Identify which cell holds the provided text, then report its [x, y] central coordinate. 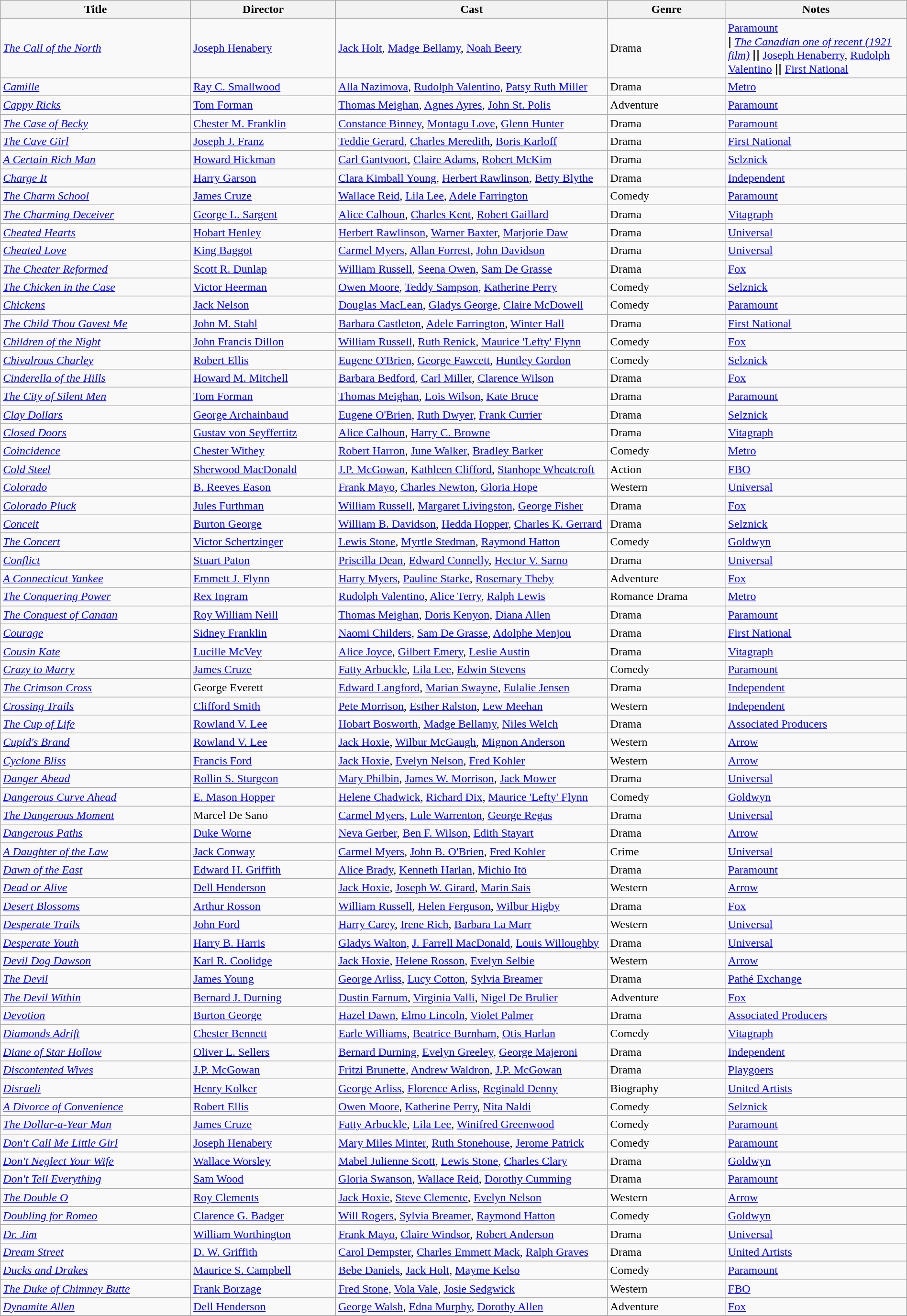
The Devil Within [96, 997]
Emmett J. Flynn [263, 578]
Lewis Stone, Myrtle Stedman, Raymond Hatton [472, 542]
Charge It [96, 178]
Priscilla Dean, Edward Connelly, Hector V. Sarno [472, 560]
The City of Silent Men [96, 396]
Lucille McVey [263, 651]
Action [666, 469]
Dream Street [96, 1252]
Jack Hoxie, Helene Rosson, Evelyn Selbie [472, 961]
Dynamite Allen [96, 1307]
Arthur Rosson [263, 906]
The Concert [96, 542]
Howard M. Mitchell [263, 378]
Gloria Swanson, Wallace Reid, Dorothy Cumming [472, 1179]
Sidney Franklin [263, 633]
J.P. McGowan, Kathleen Clifford, Stanhope Wheatcroft [472, 469]
Pathé Exchange [816, 979]
Joseph J. Franz [263, 142]
Jack Nelson [263, 305]
The Conquering Power [96, 597]
Sherwood MacDonald [263, 469]
William Worthington [263, 1234]
The Charming Deceiver [96, 214]
Cousin Kate [96, 651]
King Baggot [263, 251]
Mary Philbin, James W. Morrison, Jack Mower [472, 779]
Crazy to Marry [96, 669]
E. Mason Hopper [263, 797]
Notes [816, 10]
Jules Furthman [263, 506]
George Arliss, Lucy Cotton, Sylvia Breamer [472, 979]
Alice Joyce, Gilbert Emery, Leslie Austin [472, 651]
Clarence G. Badger [263, 1216]
D. W. Griffith [263, 1252]
Colorado Pluck [96, 506]
George L. Sargent [263, 214]
Bernard J. Durning [263, 997]
Bebe Daniels, Jack Holt, Mayme Kelso [472, 1270]
Gustav von Seyffertitz [263, 433]
Crime [666, 852]
Roy Clements [263, 1197]
Camille [96, 87]
The Conquest of Canaan [96, 615]
Dangerous Curve Ahead [96, 797]
Harry Garson [263, 178]
Fatty Arbuckle, Lila Lee, Edwin Stevens [472, 669]
Devil Dog Dawson [96, 961]
Dr. Jim [96, 1234]
Danger Ahead [96, 779]
Teddie Gerard, Charles Meredith, Boris Karloff [472, 142]
Fritzi Brunette, Andrew Waldron, J.P. McGowan [472, 1070]
Jack Hoxie, Steve Clemente, Evelyn Nelson [472, 1197]
Clara Kimball Young, Herbert Rawlinson, Betty Blythe [472, 178]
Conceit [96, 524]
A Certain Rich Man [96, 160]
Diane of Star Hollow [96, 1052]
Edward H. Griffith [263, 870]
The Crimson Cross [96, 687]
The Cup of Life [96, 724]
Ray C. Smallwood [263, 87]
Jack Holt, Madge Bellamy, Noah Beery [472, 48]
Desperate Youth [96, 942]
Owen Moore, Katherine Perry, Nita Naldi [472, 1106]
Robert Harron, June Walker, Bradley Barker [472, 451]
Jack Conway [263, 852]
The Duke of Chimney Butte [96, 1288]
Romance Drama [666, 597]
Playgoers [816, 1070]
Pete Morrison, Esther Ralston, Lew Meehan [472, 706]
Jack Hoxie, Wilbur McGaugh, Mignon Anderson [472, 742]
A Connecticut Yankee [96, 578]
Cold Steel [96, 469]
The Chicken in the Case [96, 287]
John Francis Dillon [263, 342]
Fatty Arbuckle, Lila Lee, Winifred Greenwood [472, 1125]
Carmel Myers, Lule Warrenton, George Regas [472, 815]
Hazel Dawn, Elmo Lincoln, Violet Palmer [472, 1016]
Helene Chadwick, Richard Dix, Maurice 'Lefty' Flynn [472, 797]
Clay Dollars [96, 415]
Chivalrous Charley [96, 360]
George Archainbaud [263, 415]
Genre [666, 10]
Alice Calhoun, Harry C. Browne [472, 433]
John M. Stahl [263, 323]
Cinderella of the Hills [96, 378]
Biography [666, 1088]
Cupid's Brand [96, 742]
The Devil [96, 979]
Fred Stone, Vola Vale, Josie Sedgwick [472, 1288]
Closed Doors [96, 433]
Gladys Walton, J. Farrell MacDonald, Louis Willoughby [472, 942]
Thomas Meighan, Agnes Ayres, John St. Polis [472, 105]
Neva Gerber, Ben F. Wilson, Edith Stayart [472, 833]
Director [263, 10]
Thomas Meighan, Doris Kenyon, Diana Allen [472, 615]
Harry B. Harris [263, 942]
Stuart Paton [263, 560]
Cast [472, 10]
Disraeli [96, 1088]
Colorado [96, 487]
Carmel Myers, Allan Forrest, John Davidson [472, 251]
John Ford [263, 924]
Herbert Rawlinson, Warner Baxter, Marjorie Daw [472, 232]
Carmel Myers, John B. O'Brien, Fred Kohler [472, 852]
The Cheater Reformed [96, 269]
A Daughter of the Law [96, 852]
Owen Moore, Teddy Sampson, Katherine Perry [472, 287]
Rex Ingram [263, 597]
Maurice S. Campbell [263, 1270]
Doubling for Romeo [96, 1216]
Hobart Henley [263, 232]
Frank Mayo, Claire Windsor, Robert Anderson [472, 1234]
Karl R. Coolidge [263, 961]
James Young [263, 979]
Oliver L. Sellers [263, 1052]
Bernard Durning, Evelyn Greeley, George Majeroni [472, 1052]
Roy William Neill [263, 615]
Mabel Julienne Scott, Lewis Stone, Charles Clary [472, 1161]
Cheated Love [96, 251]
Thomas Meighan, Lois Wilson, Kate Bruce [472, 396]
Eugene O'Brien, Ruth Dwyer, Frank Currier [472, 415]
Paramountǀ The Canadian one of recent (1921 film) ǀǀ Joseph Henaberry, Rudolph Valentino ǀǀ First National [816, 48]
George Arliss, Florence Arliss, Reginald Denny [472, 1088]
Duke Worne [263, 833]
The Cave Girl [96, 142]
William Russell, Ruth Renick, Maurice 'Lefty' Flynn [472, 342]
Courage [96, 633]
Discontented Wives [96, 1070]
Dawn of the East [96, 870]
The Dollar-a-Year Man [96, 1125]
Barbara Bedford, Carl Miller, Clarence Wilson [472, 378]
Harry Carey, Irene Rich, Barbara La Marr [472, 924]
B. Reeves Eason [263, 487]
The Call of the North [96, 48]
Chickens [96, 305]
Chester Withey [263, 451]
Jack Hoxie, Joseph W. Girard, Marin Sais [472, 888]
Devotion [96, 1016]
The Double O [96, 1197]
Cyclone Bliss [96, 761]
Children of the Night [96, 342]
The Dangerous Moment [96, 815]
William Russell, Helen Ferguson, Wilbur Higby [472, 906]
Diamonds Adrift [96, 1034]
Naomi Childers, Sam De Grasse, Adolphe Menjou [472, 633]
Victor Heerman [263, 287]
Desperate Trails [96, 924]
Henry Kolker [263, 1088]
Wallace Reid, Lila Lee, Adele Farrington [472, 196]
Hobart Bosworth, Madge Bellamy, Niles Welch [472, 724]
Dustin Farnum, Virginia Valli, Nigel De Brulier [472, 997]
Howard Hickman [263, 160]
Don't Neglect Your Wife [96, 1161]
Sam Wood [263, 1179]
Victor Schertzinger [263, 542]
Alice Calhoun, Charles Kent, Robert Gaillard [472, 214]
J.P. McGowan [263, 1070]
Barbara Castleton, Adele Farrington, Winter Hall [472, 323]
The Child Thou Gavest Me [96, 323]
Wallace Worsley [263, 1161]
Clifford Smith [263, 706]
Title [96, 10]
Marcel De Sano [263, 815]
Desert Blossoms [96, 906]
Chester Bennett [263, 1034]
Ducks and Drakes [96, 1270]
Conflict [96, 560]
William Russell, Margaret Livingston, George Fisher [472, 506]
Cappy Ricks [96, 105]
The Charm School [96, 196]
Dead or Alive [96, 888]
Will Rogers, Sylvia Breamer, Raymond Hatton [472, 1216]
Dangerous Paths [96, 833]
Don't Call Me Little Girl [96, 1143]
Frank Borzage [263, 1288]
Harry Myers, Pauline Starke, Rosemary Theby [472, 578]
Mary Miles Minter, Ruth Stonehouse, Jerome Patrick [472, 1143]
Edward Langford, Marian Swayne, Eulalie Jensen [472, 687]
William B. Davidson, Hedda Hopper, Charles K. Gerrard [472, 524]
Douglas MacLean, Gladys George, Claire McDowell [472, 305]
Chester M. Franklin [263, 123]
Rudolph Valentino, Alice Terry, Ralph Lewis [472, 597]
Carol Dempster, Charles Emmett Mack, Ralph Graves [472, 1252]
Coincidence [96, 451]
Frank Mayo, Charles Newton, Gloria Hope [472, 487]
Alla Nazimova, Rudolph Valentino, Patsy Ruth Miller [472, 87]
Constance Binney, Montagu Love, Glenn Hunter [472, 123]
George Walsh, Edna Murphy, Dorothy Allen [472, 1307]
Francis Ford [263, 761]
A Divorce of Convenience [96, 1106]
Crossing Trails [96, 706]
Eugene O'Brien, George Fawcett, Huntley Gordon [472, 360]
Jack Hoxie, Evelyn Nelson, Fred Kohler [472, 761]
Earle Williams, Beatrice Burnham, Otis Harlan [472, 1034]
William Russell, Seena Owen, Sam De Grasse [472, 269]
Cheated Hearts [96, 232]
Don't Tell Everything [96, 1179]
Rollin S. Sturgeon [263, 779]
Carl Gantvoort, Claire Adams, Robert McKim [472, 160]
Scott R. Dunlap [263, 269]
George Everett [263, 687]
The Case of Becky [96, 123]
Alice Brady, Kenneth Harlan, Michio Itō [472, 870]
